Provide the [X, Y] coordinate of the cell's center where the given text is located.  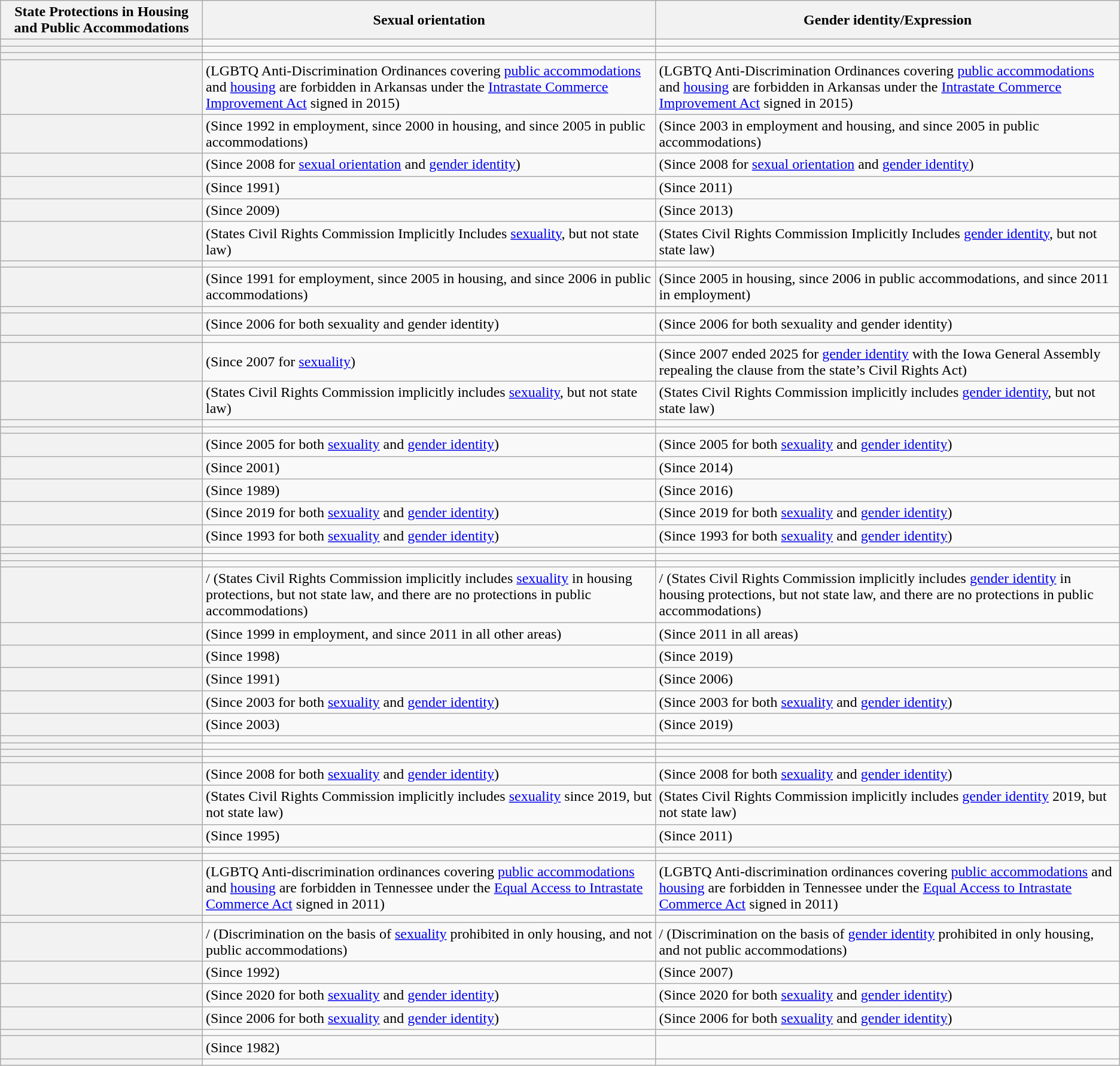
/ (Discrimination on the basis of sexuality prohibited in only housing, and not public accommodations) [429, 941]
(Since 1991 for employment, since 2005 in housing, and since 2006 in public accommodations) [429, 286]
(Since 1989) [429, 490]
(Since 2009) [429, 210]
(Since 1999 in employment, and since 2011 in all other areas) [429, 634]
(Since 2005 in housing, since 2006 in public accommodations, and since 2011 in employment) [888, 286]
(Since 2001) [429, 467]
(Since 1982) [429, 1047]
/ (Discrimination on the basis of gender identity prohibited in only housing, and not public accommodations) [888, 941]
(States Civil Rights Commission implicitly includes gender identity 2019, but not state law) [888, 804]
Gender identity/Expression [888, 20]
State Protections in Housing and Public Accommodations [102, 20]
(Since 2006) [888, 679]
(Since 2016) [888, 490]
(States Civil Rights Commission Implicitly Includes gender identity, but not state law) [888, 241]
(Since 2007 for sexuality) [429, 362]
(Since 1995) [429, 836]
(States Civil Rights Commission implicitly includes sexuality since 2019, but not state law) [429, 804]
(Since 1998) [429, 657]
(Since 1992 in employment, since 2000 in housing, and since 2005 in public accommodations) [429, 134]
Sexual orientation [429, 20]
(Since 2007) [888, 973]
(Since 2003) [429, 725]
(States Civil Rights Commission implicitly includes gender identity, but not state law) [888, 401]
(Since 2007 ended 2025 for gender identity with the Iowa General Assembly repealing the clause from the state’s Civil Rights Act) [888, 362]
(Since 1992) [429, 973]
(States Civil Rights Commission implicitly includes sexuality, but not state law) [429, 401]
(Since 2014) [888, 467]
(Since 2003 in employment and housing, and since 2005 in public accommodations) [888, 134]
(Since 2011 in all areas) [888, 634]
(Since 2013) [888, 210]
(States Civil Rights Commission Implicitly Includes sexuality, but not state law) [429, 241]
